Extract the (x, y) coordinate from the center of the cell holding the provided text.  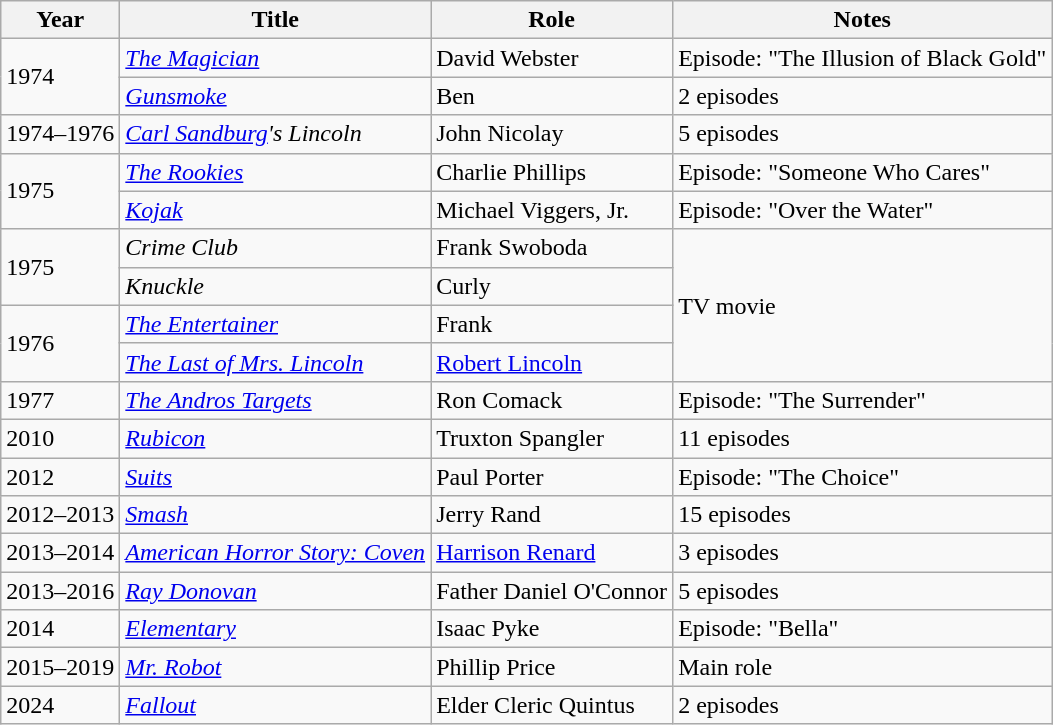
American Horror Story: Coven (276, 553)
Truxton Spangler (552, 438)
11 episodes (862, 438)
The Andros Targets (276, 400)
2015–2019 (60, 667)
Ben (552, 96)
The Rookies (276, 172)
Robert Lincoln (552, 362)
Episode: "The Choice" (862, 477)
1974 (60, 77)
Role (552, 20)
Phillip Price (552, 667)
2024 (60, 705)
Episode: "The Illusion of Black Gold" (862, 58)
Harrison Renard (552, 553)
Main role (862, 667)
Mr. Robot (276, 667)
2014 (60, 629)
John Nicolay (552, 134)
2012–2013 (60, 515)
Gunsmoke (276, 96)
Episode: "Bella" (862, 629)
Episode: "The Surrender" (862, 400)
Isaac Pyke (552, 629)
Elder Cleric Quintus (552, 705)
TV movie (862, 305)
Frank (552, 324)
Jerry Rand (552, 515)
3 episodes (862, 553)
Rubicon (276, 438)
Episode: "Someone Who Cares" (862, 172)
2012 (60, 477)
Carl Sandburg's Lincoln (276, 134)
Suits (276, 477)
Title (276, 20)
Episode: "Over the Water" (862, 210)
The Entertainer (276, 324)
Fallout (276, 705)
1976 (60, 343)
Frank Swoboda (552, 248)
Curly (552, 286)
Paul Porter (552, 477)
15 episodes (862, 515)
2010 (60, 438)
David Webster (552, 58)
The Magician (276, 58)
Ron Comack (552, 400)
1977 (60, 400)
2013–2014 (60, 553)
Michael Viggers, Jr. (552, 210)
Father Daniel O'Connor (552, 591)
Year (60, 20)
The Last of Mrs. Lincoln (276, 362)
Charlie Phillips (552, 172)
1974–1976 (60, 134)
2013–2016 (60, 591)
Notes (862, 20)
Kojak (276, 210)
Ray Donovan (276, 591)
Crime Club (276, 248)
Elementary (276, 629)
Smash (276, 515)
Knuckle (276, 286)
